Capture the cell that displays the provided text and extract its (x, y) central coordinate. 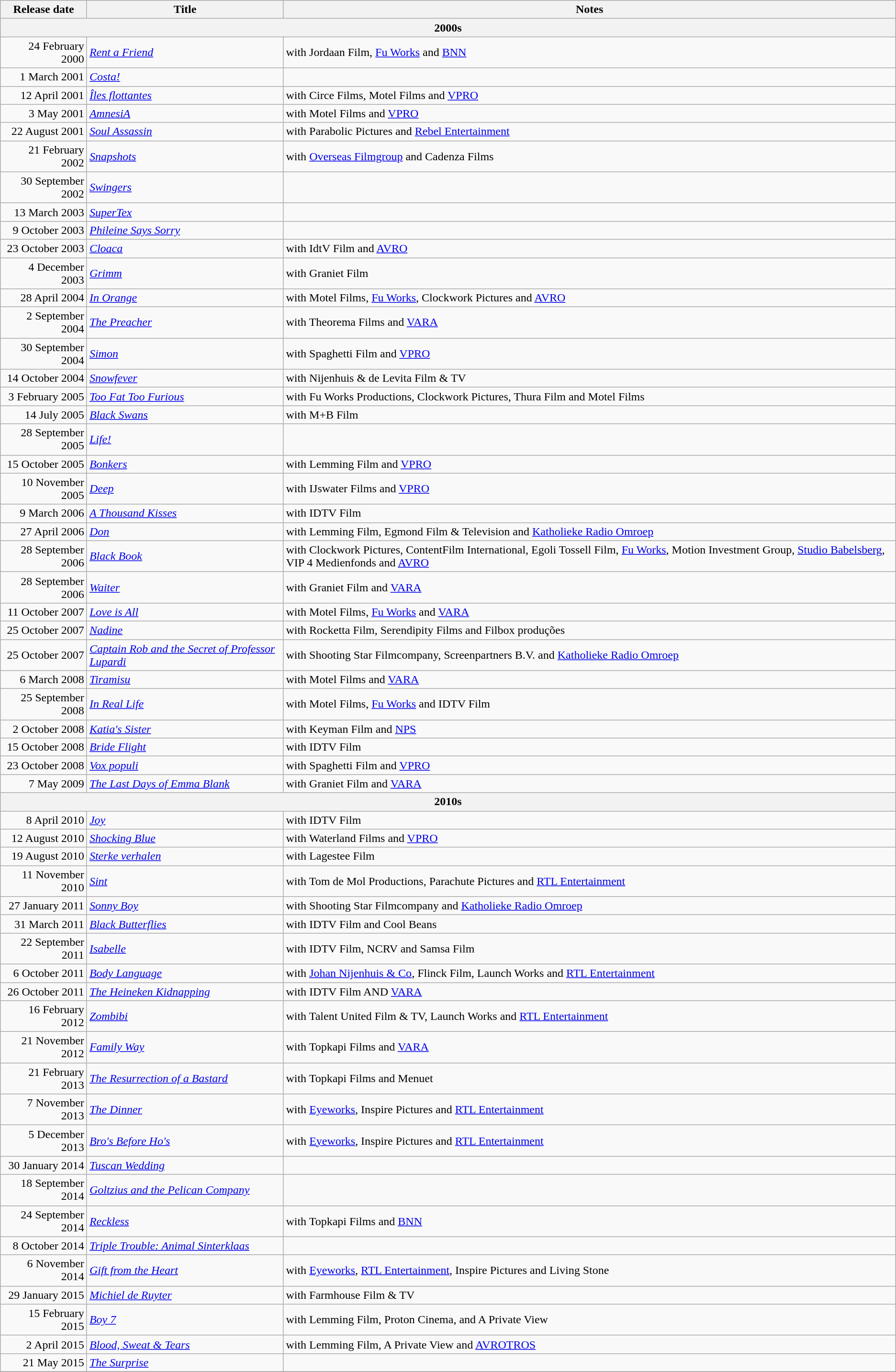
with Tom de Mol Productions, Parachute Pictures and RTL Entertainment (590, 881)
with Shooting Star Filmcompany, Screenpartners B.V. and Katholieke Radio Omroep (590, 654)
with IdtV Film and AVRO (590, 248)
with Jordaan Film, Fu Works and BNN (590, 53)
Bro's Before Ho's (185, 1140)
Boy 7 (185, 1319)
Life! (185, 439)
with Circe Films, Motel Films and VPRO (590, 95)
15 October 2005 (44, 464)
with IDTV Film, NCRV and Samsa Film (590, 948)
Bonkers (185, 464)
Goltzius and the Pelican Company (185, 1190)
Release date (44, 10)
24 February 2000 (44, 53)
with Motel Films, Fu Works and IDTV Film (590, 704)
Snowfever (185, 378)
with Topkapi Films and BNN (590, 1221)
Black Book (185, 556)
with Theorema Films and VARA (590, 322)
A Thousand Kisses (185, 513)
with IDTV Film AND VARA (590, 992)
with IDTV Film and Cool Beans (590, 924)
26 October 2011 (44, 992)
with Motel Films and VPRO (590, 113)
15 October 2008 (44, 747)
2000s (448, 28)
22 August 2001 (44, 132)
Deep (185, 489)
Nadine (185, 630)
12 April 2001 (44, 95)
with Parabolic Pictures and Rebel Entertainment (590, 132)
22 September 2011 (44, 948)
The Last Days of Emma Blank (185, 784)
Blood, Sweat & Tears (185, 1344)
with Lemming Film and VPRO (590, 464)
with Farmhouse Film & TV (590, 1295)
21 November 2012 (44, 1048)
29 January 2015 (44, 1295)
Black Butterflies (185, 924)
with Topkapi Films and VARA (590, 1048)
Sterke verhalen (185, 856)
with Eyeworks, RTL Entertainment, Inspire Pictures and Living Stone (590, 1271)
SuperTex (185, 212)
3 May 2001 (44, 113)
Bride Flight (185, 747)
Costa! (185, 77)
with Fu Works Productions, Clockwork Pictures, Thura Film and Motel Films (590, 397)
Reckless (185, 1221)
Simon (185, 354)
Sonny Boy (185, 906)
Phileine Says Sorry (185, 230)
with Motel Films, Fu Works, Clockwork Pictures and AVRO (590, 298)
Îles flottantes (185, 95)
1 March 2001 (44, 77)
Vox populi (185, 765)
28 September 2005 (44, 439)
21 February 2013 (44, 1078)
Michiel de Ruyter (185, 1295)
with Keyman Film and NPS (590, 729)
Sint (185, 881)
Soul Assassin (185, 132)
Katia's Sister (185, 729)
13 March 2003 (44, 212)
Family Way (185, 1048)
Joy (185, 820)
with Motel Films, Fu Works and VARA (590, 612)
Triple Trouble: Animal Sinterklaas (185, 1246)
8 October 2014 (44, 1246)
10 November 2005 (44, 489)
23 October 2008 (44, 765)
Title (185, 10)
with Graniet Film (590, 273)
The Heineken Kidnapping (185, 992)
with Motel Films and VARA (590, 680)
2 September 2004 (44, 322)
Don (185, 531)
In Orange (185, 298)
2 October 2008 (44, 729)
14 October 2004 (44, 378)
AmnesiA (185, 113)
with Lemming Film, Egmond Film & Television and Katholieke Radio Omroep (590, 531)
6 October 2011 (44, 973)
Tiramisu (185, 680)
27 April 2006 (44, 531)
23 October 2003 (44, 248)
7 May 2009 (44, 784)
Isabelle (185, 948)
31 March 2011 (44, 924)
2 April 2015 (44, 1344)
with Lemming Film, A Private View and AVROTROS (590, 1344)
Rent a Friend (185, 53)
The Preacher (185, 322)
with Johan Nijenhuis & Co, Flinck Film, Launch Works and RTL Entertainment (590, 973)
30 September 2004 (44, 354)
11 November 2010 (44, 881)
Notes (590, 10)
with Overseas Filmgroup and Cadenza Films (590, 156)
Swingers (185, 188)
3 February 2005 (44, 397)
18 September 2014 (44, 1190)
24 September 2014 (44, 1221)
Black Swans (185, 415)
Grimm (185, 273)
15 February 2015 (44, 1319)
6 November 2014 (44, 1271)
6 March 2008 (44, 680)
The Dinner (185, 1110)
with Talent United Film & TV, Launch Works and RTL Entertainment (590, 1016)
with Lagestee Film (590, 856)
Cloaca (185, 248)
with Rocketta Film, Serendipity Films and Filbox produções (590, 630)
with M+B Film (590, 415)
with Waterland Films and VPRO (590, 838)
25 September 2008 (44, 704)
Shocking Blue (185, 838)
Captain Rob and the Secret of Professor Lupardi (185, 654)
9 March 2006 (44, 513)
Zombibi (185, 1016)
Body Language (185, 973)
14 July 2005 (44, 415)
with Shooting Star Filmcompany and Katholieke Radio Omroep (590, 906)
with Nijenhuis & de Levita Film & TV (590, 378)
4 December 2003 (44, 273)
12 August 2010 (44, 838)
21 May 2015 (44, 1362)
with IJswater Films and VPRO (590, 489)
The Resurrection of a Bastard (185, 1078)
5 December 2013 (44, 1140)
Love is All (185, 612)
27 January 2011 (44, 906)
16 February 2012 (44, 1016)
Tuscan Wedding (185, 1165)
with Lemming Film, Proton Cinema, and A Private View (590, 1319)
7 November 2013 (44, 1110)
In Real Life (185, 704)
11 October 2007 (44, 612)
30 September 2002 (44, 188)
2010s (448, 802)
The Surprise (185, 1362)
Waiter (185, 587)
with Topkapi Films and Menuet (590, 1078)
Snapshots (185, 156)
Too Fat Too Furious (185, 397)
30 January 2014 (44, 1165)
21 February 2002 (44, 156)
8 April 2010 (44, 820)
28 April 2004 (44, 298)
9 October 2003 (44, 230)
Gift from the Heart (185, 1271)
19 August 2010 (44, 856)
